Identify which cell holds the provided text, then report its [X, Y] central coordinate. 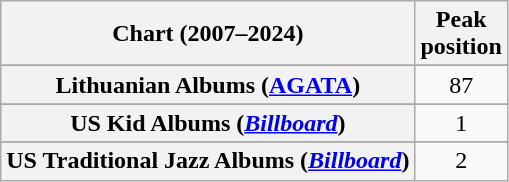
2 [461, 161]
US Kid Albums (Billboard) [208, 123]
Chart (2007–2024) [208, 34]
Peak position [461, 34]
87 [461, 85]
US Traditional Jazz Albums (Billboard) [208, 161]
Lithuanian Albums (AGATA) [208, 85]
1 [461, 123]
